Scan for the cell matching the given text and deliver its [x, y] coordinate at center. 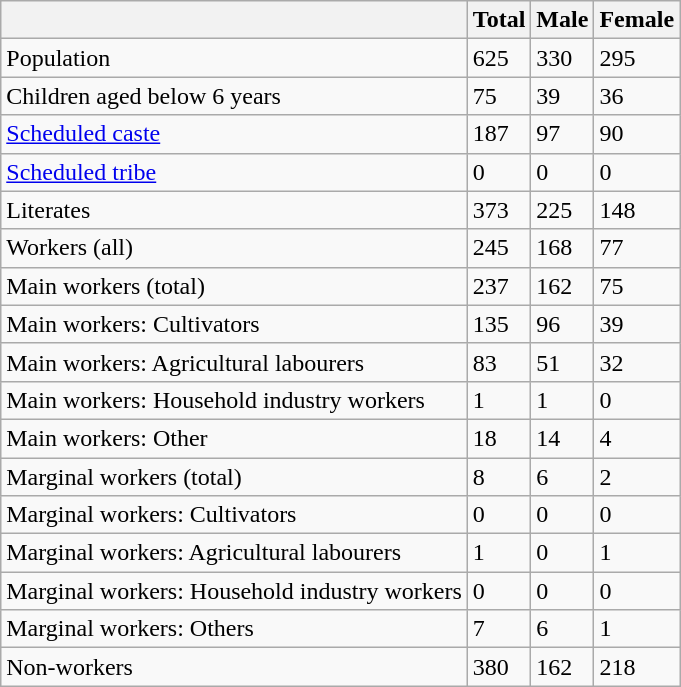
Marginal workers (total) [234, 477]
373 [499, 210]
187 [499, 134]
Marginal workers: Household industry workers [234, 591]
Scheduled tribe [234, 172]
Marginal workers: Cultivators [234, 515]
295 [637, 58]
Scheduled caste [234, 134]
Population [234, 58]
14 [562, 438]
Children aged below 6 years [234, 96]
237 [499, 286]
Main workers (total) [234, 286]
218 [637, 667]
225 [562, 210]
Main workers: Household industry workers [234, 400]
83 [499, 362]
77 [637, 248]
Male [562, 20]
36 [637, 96]
96 [562, 324]
8 [499, 477]
51 [562, 362]
330 [562, 58]
Main workers: Other [234, 438]
380 [499, 667]
90 [637, 134]
Non-workers [234, 667]
135 [499, 324]
Marginal workers: Others [234, 629]
148 [637, 210]
Workers (all) [234, 248]
18 [499, 438]
Total [499, 20]
168 [562, 248]
2 [637, 477]
625 [499, 58]
7 [499, 629]
Literates [234, 210]
Main workers: Agricultural labourers [234, 362]
Main workers: Cultivators [234, 324]
32 [637, 362]
Marginal workers: Agricultural labourers [234, 553]
Female [637, 20]
97 [562, 134]
245 [499, 248]
4 [637, 438]
